Identify which cell holds the provided text, then report its (X, Y) central coordinate. 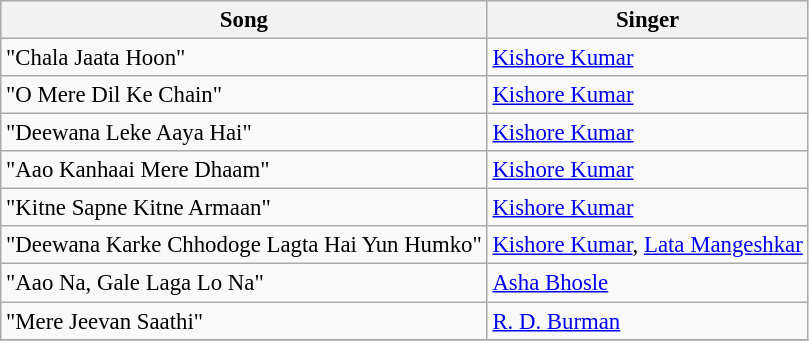
Song (244, 20)
"Chala Jaata Hoon" (244, 58)
"Mere Jeevan Saathi" (244, 321)
Singer (648, 20)
Asha Bhosle (648, 283)
Kishore Kumar, Lata Mangeshkar (648, 245)
"Aao Na, Gale Laga Lo Na" (244, 283)
"Deewana Karke Chhodoge Lagta Hai Yun Humko" (244, 245)
"Aao Kanhaai Mere Dhaam" (244, 170)
"Kitne Sapne Kitne Armaan" (244, 208)
"O Mere Dil Ke Chain" (244, 95)
"Deewana Leke Aaya Hai" (244, 133)
R. D. Burman (648, 321)
